Search for the cell housing the specified text and yield its [X, Y] center coordinate. 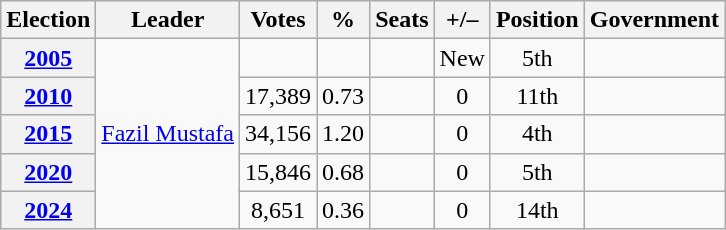
New [462, 58]
Election [48, 20]
2020 [48, 172]
14th [537, 210]
1.20 [344, 134]
+/– [462, 20]
4th [537, 134]
17,389 [278, 96]
8,651 [278, 210]
0.73 [344, 96]
Position [537, 20]
11th [537, 96]
% [344, 20]
Seats [402, 20]
2005 [48, 58]
Government [654, 20]
34,156 [278, 134]
2024 [48, 210]
Leader [168, 20]
2015 [48, 134]
0.68 [344, 172]
Votes [278, 20]
2010 [48, 96]
0.36 [344, 210]
15,846 [278, 172]
Fazil Mustafa [168, 134]
